Search for the cell housing the specified text and yield its [X, Y] center coordinate. 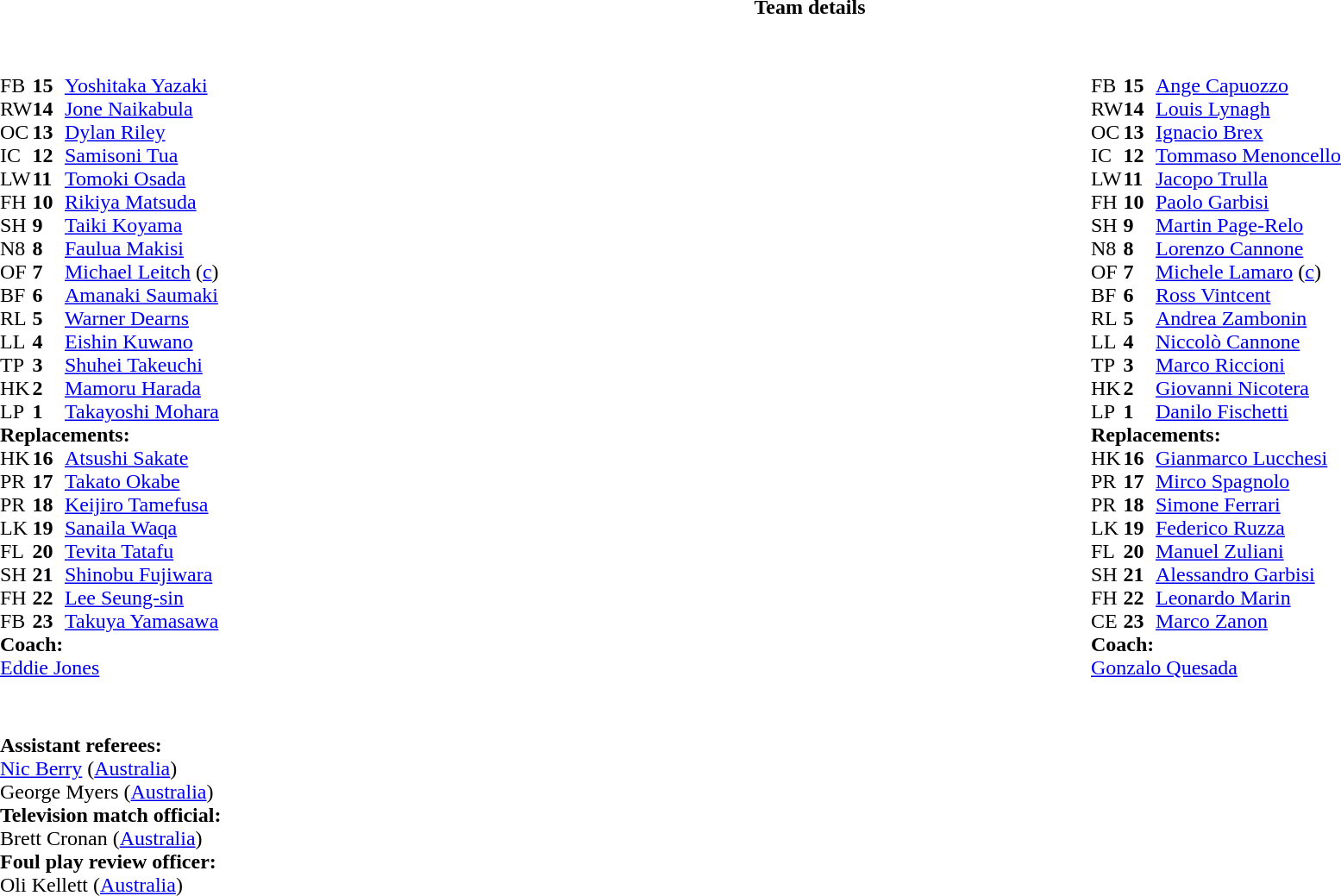
Federico Ruzza [1249, 528]
Gianmarco Lucchesi [1249, 459]
Ignacio Brex [1249, 133]
Tommaso Menoncello [1249, 155]
Jacopo Trulla [1249, 179]
Rikiya Matsuda [141, 202]
Samisoni Tua [141, 155]
Alessandro Garbisi [1249, 574]
Andrea Zambonin [1249, 319]
Tevita Tatafu [141, 552]
Lee Seung-sin [141, 598]
Atsushi Sakate [141, 459]
Taiki Koyama [141, 226]
Manuel Zuliani [1249, 552]
Niccolò Cannone [1249, 341]
Leonardo Marin [1249, 598]
Warner Dearns [141, 319]
Shinobu Fujiwara [141, 574]
Ross Vintcent [1249, 295]
Shuhei Takeuchi [141, 366]
Mamoru Harada [141, 388]
Amanaki Saumaki [141, 295]
Michael Leitch (c) [141, 273]
Marco Zanon [1249, 621]
Eddie Jones [110, 667]
Marco Riccioni [1249, 366]
Tomoki Osada [141, 179]
Louis Lynagh [1249, 109]
CE [1107, 621]
Michele Lamaro (c) [1249, 273]
Sanaila Waqa [141, 528]
Giovanni Nicotera [1249, 388]
Gonzalo Quesada [1216, 667]
Keijiro Tamefusa [141, 505]
Simone Ferrari [1249, 505]
Danilo Fischetti [1249, 412]
Jone Naikabula [141, 109]
Mirco Spagnolo [1249, 481]
Takuya Yamasawa [141, 621]
Takayoshi Mohara [141, 412]
Ange Capuozzo [1249, 86]
Martin Page-Relo [1249, 226]
Takato Okabe [141, 481]
Faulua Makisi [141, 248]
Paolo Garbisi [1249, 202]
Yoshitaka Yazaki [141, 86]
Eishin Kuwano [141, 341]
Dylan Riley [141, 133]
Lorenzo Cannone [1249, 248]
